Search for the cell housing the specified text and yield its [X, Y] center coordinate. 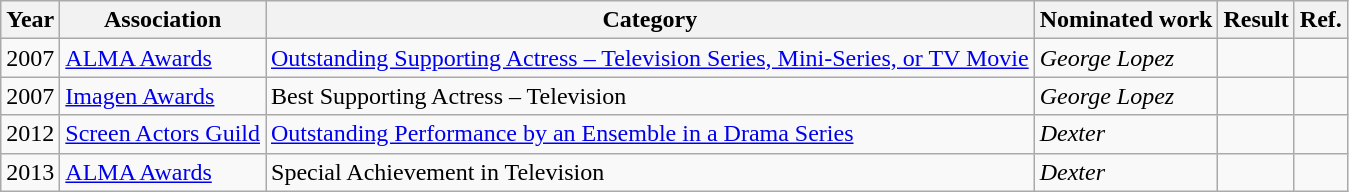
Result [1256, 20]
2012 [30, 134]
Best Supporting Actress – Television [650, 96]
Outstanding Supporting Actress – Television Series, Mini-Series, or TV Movie [650, 58]
Category [650, 20]
Association [163, 20]
Special Achievement in Television [650, 172]
Ref. [1320, 20]
Imagen Awards [163, 96]
2013 [30, 172]
Outstanding Performance by an Ensemble in a Drama Series [650, 134]
Screen Actors Guild [163, 134]
Nominated work [1126, 20]
Year [30, 20]
